Pinpoint the cell where the given text exists, returning its (X, Y) midpoint coordinate. 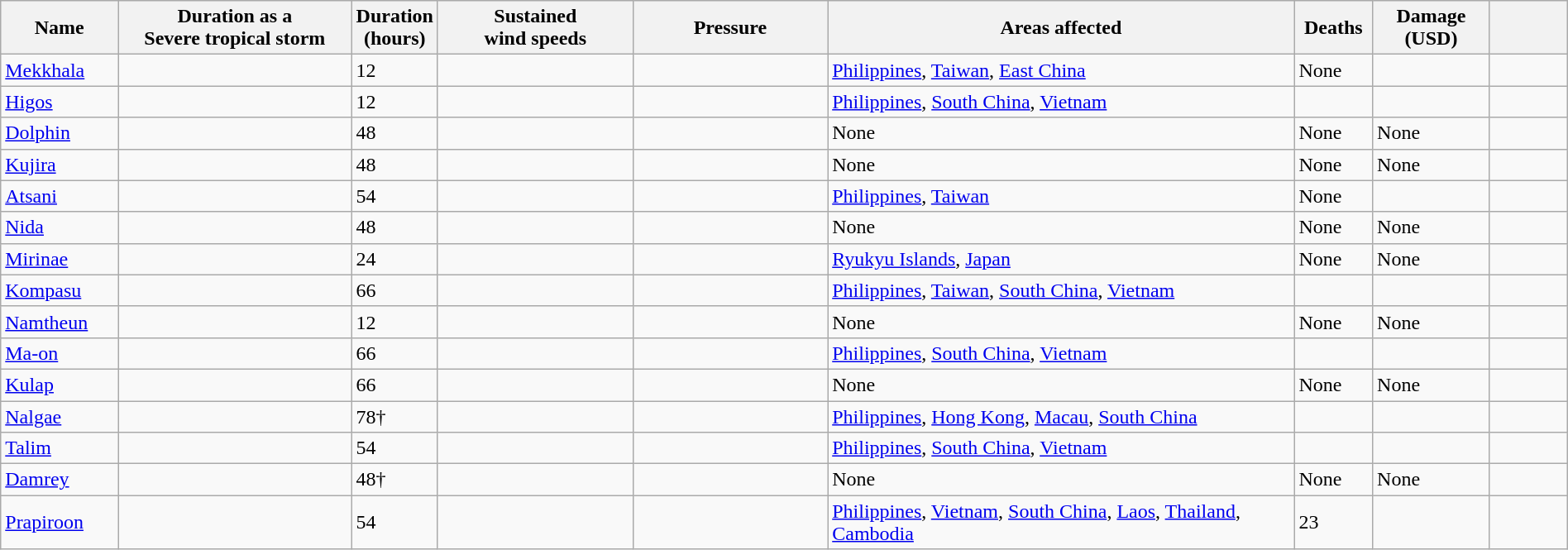
Mekkhala (60, 70)
Name (60, 28)
Damrey (60, 480)
Mirinae (60, 259)
Kulap (60, 385)
78† (394, 416)
Pressure (730, 28)
Prapiroon (60, 523)
Kujira (60, 165)
Damage(USD) (1432, 28)
Deaths (1333, 28)
Nalgae (60, 416)
Philippines, Hong Kong, Macau, South China (1061, 416)
Talim (60, 448)
Ma-on (60, 353)
Philippines, Taiwan (1061, 196)
23 (1333, 523)
24 (394, 259)
Philippines, Taiwan, East China (1061, 70)
Philippines, Vietnam, South China, Laos, Thailand, Cambodia (1061, 523)
Areas affected (1061, 28)
Nida (60, 227)
Namtheun (60, 322)
Kompasu (60, 290)
Ryukyu Islands, Japan (1061, 259)
Philippines, Taiwan, South China, Vietnam (1061, 290)
48† (394, 480)
Duration(hours) (394, 28)
Dolphin (60, 133)
Atsani (60, 196)
Higos (60, 102)
Sustainedwind speeds (535, 28)
Duration as aSevere tropical storm (235, 28)
